Return (x, y) of the center of cell containing provided text 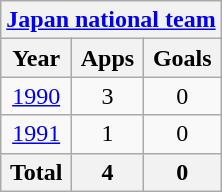
4 (108, 172)
Japan national team (111, 20)
Goals (182, 58)
Total (36, 172)
3 (108, 96)
1991 (36, 134)
1990 (36, 96)
Apps (108, 58)
1 (108, 134)
Year (36, 58)
